Capture the cell that displays the provided text and extract its [x, y] central coordinate. 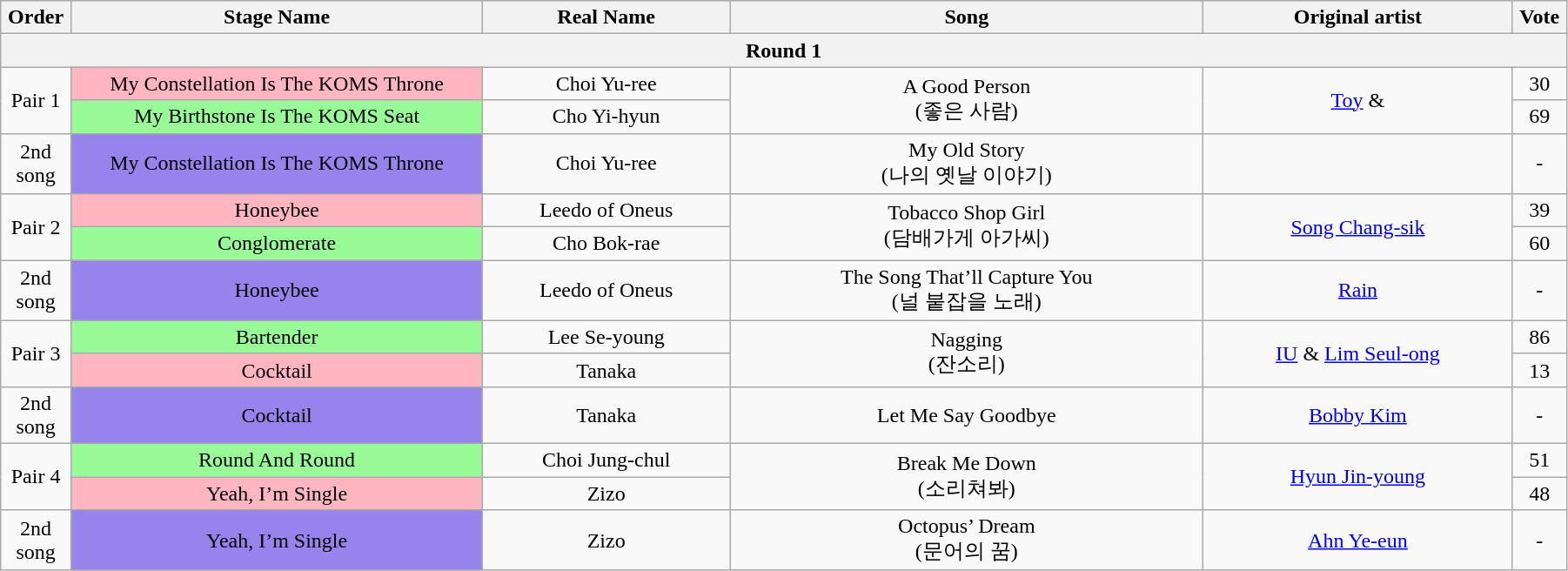
Break Me Down(소리쳐봐) [967, 476]
Choi Jung-chul [606, 460]
Ahn Ye-eun [1357, 541]
Original artist [1357, 17]
Rain [1357, 291]
Round And Round [277, 460]
My Old Story(나의 옛날 이야기) [967, 164]
Tobacco Shop Girl(담배가게 아가씨) [967, 227]
60 [1540, 244]
Real Name [606, 17]
Bartender [277, 337]
Let Me Say Goodbye [967, 414]
Round 1 [784, 50]
The Song That’ll Capture You(널 붙잡을 노래) [967, 291]
Octopus’ Dream(문어의 꿈) [967, 541]
Stage Name [277, 17]
39 [1540, 211]
Song Chang-sik [1357, 227]
A Good Person(좋은 사람) [967, 100]
13 [1540, 370]
Cho Bok-rae [606, 244]
69 [1540, 117]
Order [37, 17]
Lee Se-young [606, 337]
My Birthstone Is The KOMS Seat [277, 117]
Cho Yi-hyun [606, 117]
Bobby Kim [1357, 414]
30 [1540, 84]
51 [1540, 460]
Pair 4 [37, 476]
Pair 1 [37, 100]
48 [1540, 494]
Vote [1540, 17]
Hyun Jin-young [1357, 476]
86 [1540, 337]
Song [967, 17]
Pair 3 [37, 353]
Nagging(잔소리) [967, 353]
Toy & [1357, 100]
Pair 2 [37, 227]
IU & Lim Seul-ong [1357, 353]
Conglomerate [277, 244]
